Capture the cell that displays the provided text and extract its (X, Y) central coordinate. 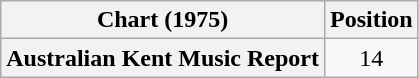
Position (371, 20)
Australian Kent Music Report (163, 58)
14 (371, 58)
Chart (1975) (163, 20)
